For the text-containing cell, return its midpoint in (X, Y) coordinate format. 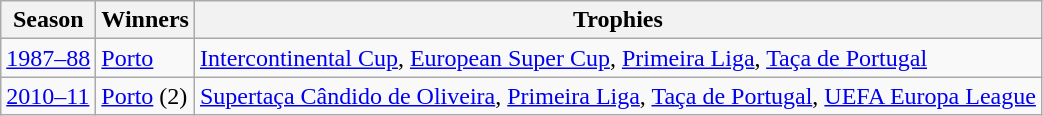
Porto (146, 58)
2010–11 (48, 96)
Trophies (618, 20)
Porto (2) (146, 96)
Supertaça Cândido de Oliveira, Primeira Liga, Taça de Portugal, UEFA Europa League (618, 96)
Season (48, 20)
Intercontinental Cup, European Super Cup, Primeira Liga, Taça de Portugal (618, 58)
Winners (146, 20)
1987–88 (48, 58)
